From the cell containing the given text, extract its center point as [X, Y] coordinate. 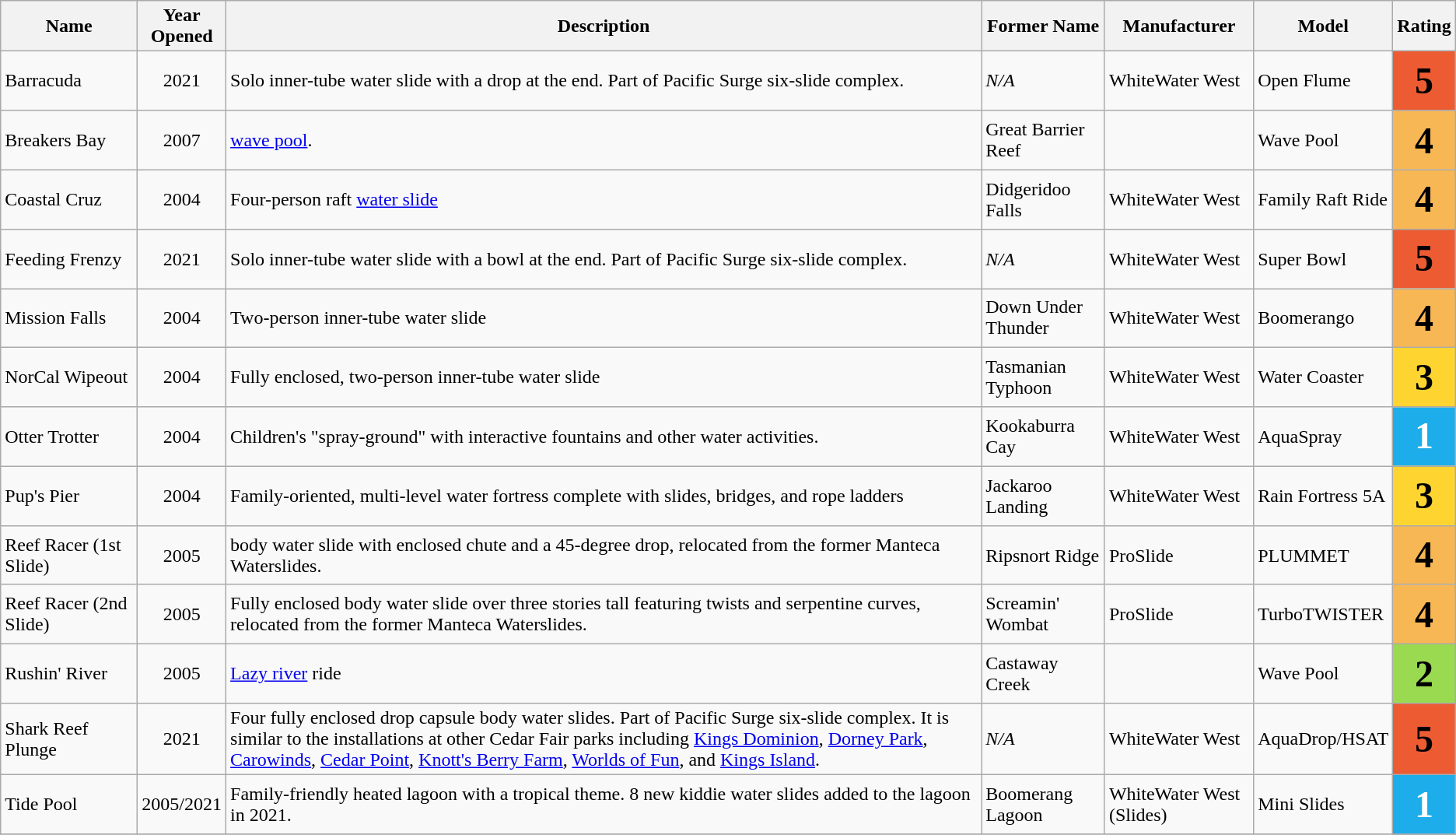
Mission Falls [69, 318]
Rain Fortress 5A [1324, 496]
Kookaburra Cay [1044, 437]
NorCal Wipeout [69, 377]
Super Bowl [1324, 258]
Castaway Creek [1044, 674]
2005/2021 [182, 805]
Family Raft Ride [1324, 199]
Solo inner-tube water slide with a drop at the end. Part of Pacific Surge six-slide complex. [604, 81]
AquaDrop/HSAT [1324, 739]
body water slide with enclosed chute and a 45-degree drop, relocated from the former Manteca Waterslides. [604, 555]
Didgeridoo Falls [1044, 199]
Description [604, 26]
Open Flume [1324, 81]
Reef Racer (2nd Slide) [69, 614]
Lazy river ride [604, 674]
Great Barrier Reef [1044, 140]
Boomerango [1324, 318]
Screamin' Wombat [1044, 614]
AquaSpray [1324, 437]
Former Name [1044, 26]
Feeding Frenzy [69, 258]
Breakers Bay [69, 140]
wave pool. [604, 140]
Jackaroo Landing [1044, 496]
Fully enclosed body water slide over three stories tall featuring twists and serpentine curves, relocated from the former Manteca Waterslides. [604, 614]
WhiteWater West (Slides) [1179, 805]
Ripsnort Ridge [1044, 555]
TurboTWISTER [1324, 614]
Coastal Cruz [69, 199]
Water Coaster [1324, 377]
Fully enclosed, two-person inner-tube water slide [604, 377]
Rating [1424, 26]
Model [1324, 26]
Rushin' River [69, 674]
Solo inner-tube water slide with a bowl at the end. Part of Pacific Surge six-slide complex. [604, 258]
Down Under Thunder [1044, 318]
Boomerang Lagoon [1044, 805]
Reef Racer (1st Slide) [69, 555]
Shark Reef Plunge [69, 739]
Otter Trotter [69, 437]
Tasmanian Typhoon [1044, 377]
Year Opened [182, 26]
Four-person raft water slide [604, 199]
Children's "spray-ground" with interactive fountains and other water activities. [604, 437]
Family-friendly heated lagoon with a tropical theme. 8 new kiddie water slides added to the lagoon in 2021. [604, 805]
Two-person inner-tube water slide [604, 318]
Pup's Pier [69, 496]
2007 [182, 140]
Name [69, 26]
Manufacturer [1179, 26]
Tide Pool [69, 805]
Family-oriented, multi-level water fortress complete with slides, bridges, and rope ladders [604, 496]
PLUMMET [1324, 555]
Mini Slides [1324, 805]
2 [1424, 674]
Barracuda [69, 81]
